Return the [X, Y] coordinate for the center point of the cell that contains the specified text.  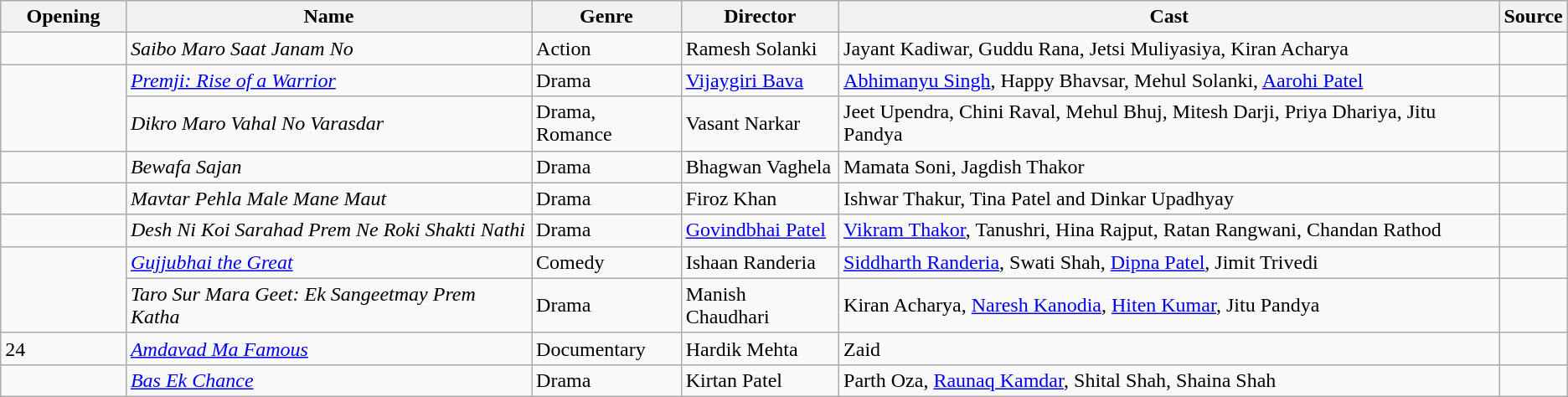
Parth Oza, Raunaq Kamdar, Shital Shah, Shaina Shah [1169, 380]
Hardik Mehta [760, 348]
Director [760, 17]
Documentary [606, 348]
Kiran Acharya, Naresh Kanodia, Hiten Kumar, Jitu Pandya [1169, 305]
Amdavad Ma Famous [328, 348]
Jayant Kadiwar, Guddu Rana, Jetsi Muliyasiya, Kiran Acharya [1169, 49]
Dikro Maro Vahal No Varasdar [328, 124]
Vikram Thakor, Tanushri, Hina Rajput, Ratan Rangwani, Chandan Rathod [1169, 230]
Bewafa Sajan [328, 167]
Bhagwan Vaghela [760, 167]
Mamata Soni, Jagdish Thakor [1169, 167]
Zaid [1169, 348]
Ishwar Thakur, Tina Patel and Dinkar Upadhyay [1169, 198]
Opening [64, 17]
Siddharth Randeria, Swati Shah, Dipna Patel, Jimit Trivedi [1169, 262]
Abhimanyu Singh, Happy Bhavsar, Mehul Solanki, Aarohi Patel [1169, 80]
Genre [606, 17]
Firoz Khan [760, 198]
Taro Sur Mara Geet: Ek Sangeetmay Prem Katha [328, 305]
Vijaygiri Bava [760, 80]
Comedy [606, 262]
Mavtar Pehla Male Mane Maut [328, 198]
Jeet Upendra, Chini Raval, Mehul Bhuj, Mitesh Darji, Priya Dhariya, Jitu Pandya [1169, 124]
Desh Ni Koi Sarahad Prem Ne Roki Shakti Nathi [328, 230]
Ramesh Solanki [760, 49]
24 [64, 348]
Govindbhai Patel [760, 230]
Kirtan Patel [760, 380]
Action [606, 49]
Bas Ek Chance [328, 380]
Name [328, 17]
Saibo Maro Saat Janam No [328, 49]
Drama, Romance [606, 124]
Ishaan Randeria [760, 262]
Premji: Rise of a Warrior [328, 80]
Source [1533, 17]
Cast [1169, 17]
Vasant Narkar [760, 124]
Gujjubhai the Great [328, 262]
Manish Chaudhari [760, 305]
